From the cell containing the given text, extract its center point as [x, y] coordinate. 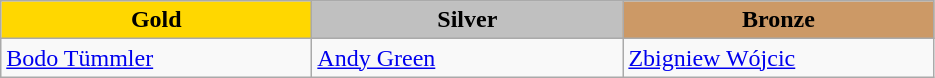
Bronze [778, 20]
Gold [156, 20]
Silver [468, 20]
Andy Green [468, 58]
Bodo Tümmler [156, 58]
Zbigniew Wójcic [778, 58]
